Search for the cell housing the specified text and yield its [x, y] center coordinate. 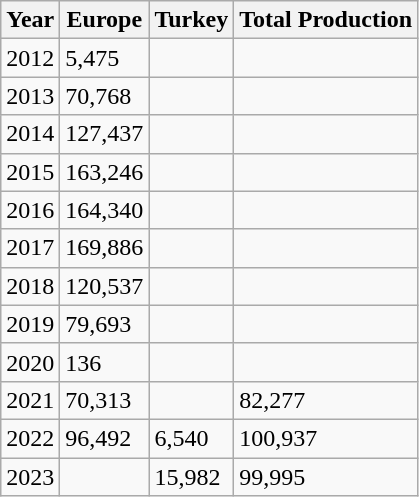
Europe [104, 20]
96,492 [104, 438]
136 [104, 362]
5,475 [104, 58]
2017 [30, 248]
2018 [30, 286]
82,277 [326, 400]
2012 [30, 58]
99,995 [326, 477]
120,537 [104, 286]
Total Production [326, 20]
169,886 [104, 248]
Year [30, 20]
127,437 [104, 134]
100,937 [326, 438]
2023 [30, 477]
15,982 [192, 477]
2020 [30, 362]
2013 [30, 96]
2019 [30, 324]
163,246 [104, 172]
70,313 [104, 400]
79,693 [104, 324]
2021 [30, 400]
2016 [30, 210]
70,768 [104, 96]
164,340 [104, 210]
2022 [30, 438]
6,540 [192, 438]
Turkey [192, 20]
2015 [30, 172]
2014 [30, 134]
